Determine the (x, y) coordinate at the center of the cell enclosing the given text.  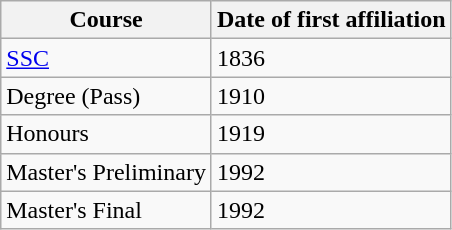
Master's Final (106, 210)
1836 (331, 58)
Date of first affiliation (331, 20)
Master's Preliminary (106, 172)
SSC (106, 58)
Honours (106, 134)
1910 (331, 96)
1919 (331, 134)
Degree (Pass) (106, 96)
Course (106, 20)
